Scan for the cell matching the given text and deliver its [X, Y] coordinate at center. 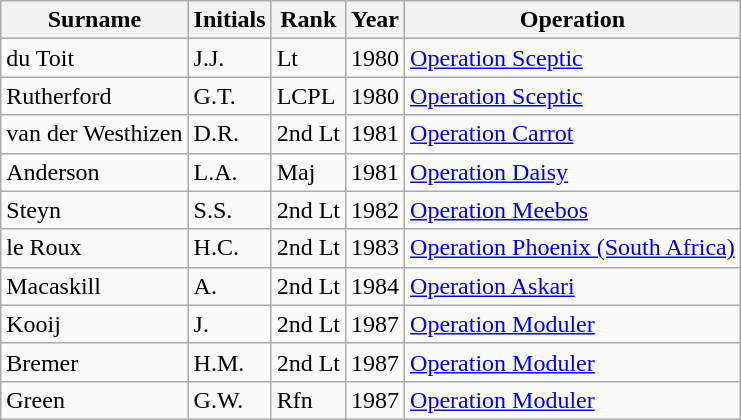
1984 [376, 286]
van der Westhizen [94, 134]
Lt [308, 58]
Kooij [94, 324]
Rutherford [94, 96]
J. [230, 324]
S.S. [230, 210]
Operation Carrot [573, 134]
Steyn [94, 210]
D.R. [230, 134]
Operation Meebos [573, 210]
Operation Phoenix (South Africa) [573, 248]
Initials [230, 20]
Operation [573, 20]
H.C. [230, 248]
G.W. [230, 400]
1982 [376, 210]
du Toit [94, 58]
G.T. [230, 96]
Maj [308, 172]
J.J. [230, 58]
Operation Askari [573, 286]
1983 [376, 248]
Year [376, 20]
LCPL [308, 96]
Anderson [94, 172]
Macaskill [94, 286]
Bremer [94, 362]
Operation Daisy [573, 172]
Surname [94, 20]
H.M. [230, 362]
Rank [308, 20]
le Roux [94, 248]
Rfn [308, 400]
Green [94, 400]
L.A. [230, 172]
A. [230, 286]
